Scan for the cell matching the given text and deliver its (X, Y) coordinate at center. 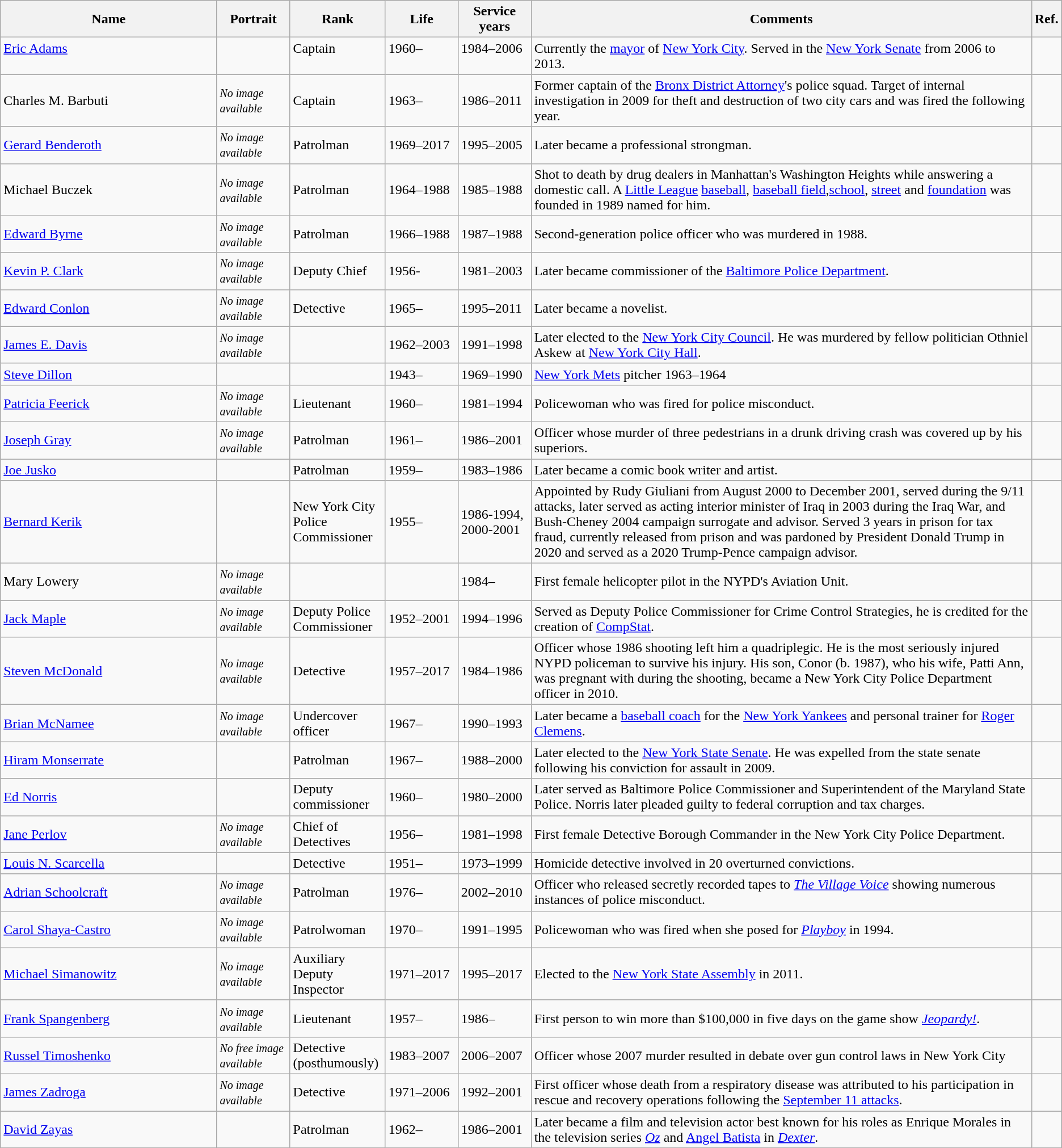
Joe Jusko (109, 469)
Chief of Detectives (338, 834)
Detective (posthumously) (338, 1056)
2006–2007 (495, 1056)
Name (109, 19)
1987–1988 (495, 234)
1992–2001 (495, 1092)
2002–2010 (495, 892)
1969–1990 (495, 374)
1962–2003 (422, 345)
James Zadroga (109, 1092)
1956- (422, 271)
1995–2005 (495, 145)
Currently the mayor of New York City. Served in the New York Senate from 2006 to 2013. (781, 56)
1964–1988 (422, 190)
Later became a comic book writer and artist. (781, 469)
Frank Spangenberg (109, 1018)
1957– (422, 1018)
1984–1986 (495, 671)
1957–2017 (422, 671)
1959– (422, 469)
Edward Conlon (109, 308)
1966–1988 (422, 234)
First female helicopter pilot in the NYPD's Aviation Unit. (781, 582)
Bernard Kerik (109, 522)
Later elected to the New York State Senate. He was expelled from the state senate following his conviction for assault in 2009. (781, 760)
Hiram Monserrate (109, 760)
Deputy Chief (338, 271)
Life (422, 19)
Brian McNamee (109, 723)
Russel Timoshenko (109, 1056)
1983–2007 (422, 1056)
Joseph Gray (109, 440)
James E. Davis (109, 345)
Officer whose murder of three pedestrians in a drunk driving crash was covered up by his superiors. (781, 440)
1981–1998 (495, 834)
Officer whose 2007 murder resulted in debate over gun control laws in New York City (781, 1056)
Edward Byrne (109, 234)
Elected to the New York State Assembly in 2011. (781, 974)
1969–2017 (422, 145)
1984– (495, 582)
Kevin P. Clark (109, 271)
1983–1986 (495, 469)
1970– (422, 930)
1952–2001 (422, 619)
First person to win more than $100,000 in five days on the game show Jeopardy!. (781, 1018)
New York City Police Commissioner (338, 522)
Ed Norris (109, 797)
Later became commissioner of the Baltimore Police Department. (781, 271)
1988–2000 (495, 760)
Charles M. Barbuti (109, 100)
1986-1994, 2000-2001 (495, 522)
Steve Dillon (109, 374)
1943– (422, 374)
1981–2003 (495, 271)
Patricia Feerick (109, 403)
Rank (338, 19)
Undercover officer (338, 723)
1994–1996 (495, 619)
Service years (495, 19)
1961– (422, 440)
David Zayas (109, 1129)
Carol Shaya-Castro (109, 930)
Auxiliary Deputy Inspector (338, 974)
1955– (422, 522)
New York Mets pitcher 1963–1964 (781, 374)
Deputy Police Commissioner (338, 619)
1980–2000 (495, 797)
1991–1998 (495, 345)
Ref. (1046, 19)
1962– (422, 1129)
Policewoman who was fired when she posed for Playboy in 1994. (781, 930)
1981–1994 (495, 403)
Mary Lowery (109, 582)
Later became a film and television actor best known for his roles as Enrique Morales in the television series Oz and Angel Batista in Dexter. (781, 1129)
Louis N. Scarcella (109, 863)
First female Detective Borough Commander in the New York City Police Department. (781, 834)
Michael Buczek (109, 190)
1995–2017 (495, 974)
1951– (422, 863)
Eric Adams (109, 56)
1963– (422, 100)
1995–2011 (495, 308)
No free image available (253, 1056)
1956– (422, 834)
Comments (781, 19)
1973–1999 (495, 863)
Later elected to the New York City Council. He was murdered by fellow politician Othniel Askew at New York City Hall. (781, 345)
1984–2006 (495, 56)
Steven McDonald (109, 671)
Portrait (253, 19)
Jack Maple (109, 619)
Officer who released secretly recorded tapes to The Village Voice showing numerous instances of police misconduct. (781, 892)
1990–1993 (495, 723)
Later became a novelist. (781, 308)
Served as Deputy Police Commissioner for Crime Control Strategies, he is credited for the creation of CompStat. (781, 619)
Michael Simanowitz (109, 974)
Second-generation police officer who was murdered in 1988. (781, 234)
1986– (495, 1018)
Homicide detective involved in 20 overturned convictions. (781, 863)
1971–2017 (422, 974)
1985–1988 (495, 190)
Deputy commissioner (338, 797)
Patrolwoman (338, 930)
1971–2006 (422, 1092)
Jane Perlov (109, 834)
Gerard Benderoth (109, 145)
Later became a professional strongman. (781, 145)
Adrian Schoolcraft (109, 892)
1976– (422, 892)
1965– (422, 308)
Later became a baseball coach for the New York Yankees and personal trainer for Roger Clemens. (781, 723)
Policewoman who was fired for police misconduct. (781, 403)
1986–2011 (495, 100)
1991–1995 (495, 930)
